For the text-containing cell, return its midpoint in [X, Y] coordinate format. 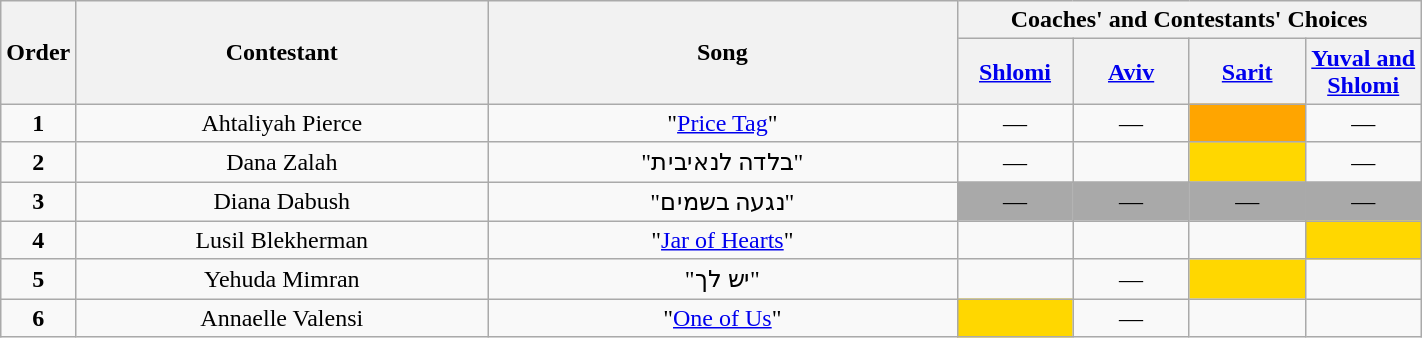
3 [38, 202]
1 [38, 123]
Lusil Blekherman [282, 240]
"נגעה בשמים" [722, 202]
Coaches' and Contestants' Choices [1189, 20]
Ahtaliyah Pierce [282, 123]
Song [722, 52]
"בלדה לנאיבית" [722, 162]
Yuval and Shlomi [1363, 72]
Shlomi [1015, 72]
Aviv [1131, 72]
Diana Dabush [282, 202]
Dana Zalah [282, 162]
"יש לך" [722, 279]
2 [38, 162]
Annaelle Valensi [282, 318]
"Price Tag" [722, 123]
5 [38, 279]
Contestant [282, 52]
Yehuda Mimran [282, 279]
Order [38, 52]
"One of Us" [722, 318]
"Jar of Hearts" [722, 240]
6 [38, 318]
Sarit [1247, 72]
4 [38, 240]
